From the cell containing the given text, extract its center point as (X, Y) coordinate. 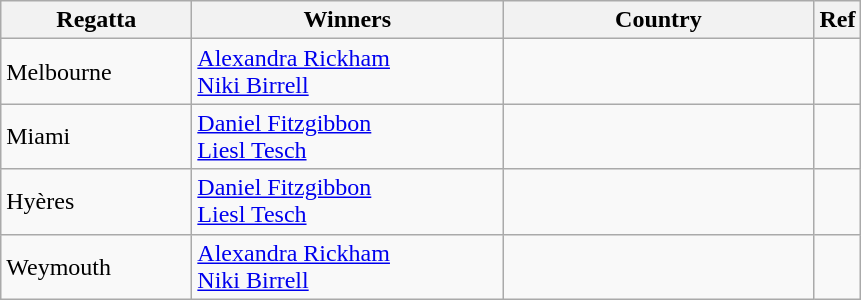
Winners (348, 20)
Weymouth (96, 266)
Country (658, 20)
Melbourne (96, 72)
Regatta (96, 20)
Miami (96, 136)
Ref (838, 20)
Hyères (96, 202)
